Detect which cell encompasses the target text, then output its (x, y) center coordinate. 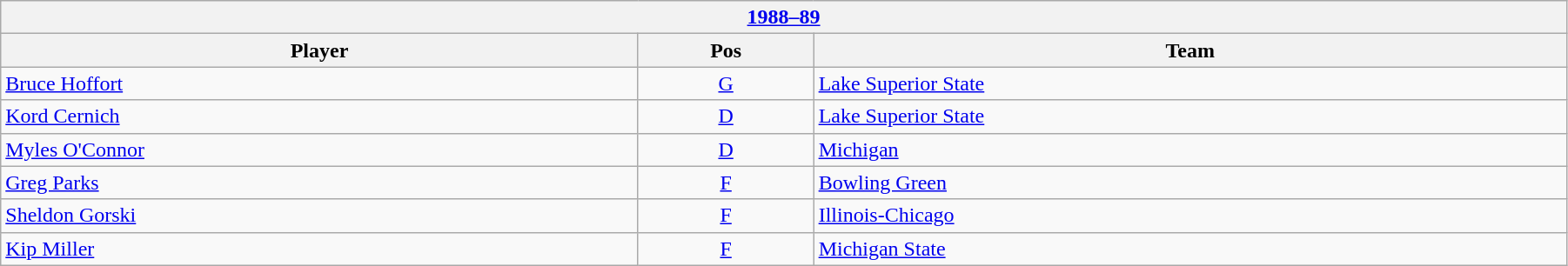
Illinois-Chicago (1190, 216)
Bruce Hoffort (319, 83)
Player (319, 50)
Pos (726, 50)
Kord Cernich (319, 116)
Team (1190, 50)
Myles O'Connor (319, 150)
Michigan (1190, 150)
Michigan State (1190, 249)
Kip Miller (319, 249)
Bowling Green (1190, 183)
Greg Parks (319, 183)
Sheldon Gorski (319, 216)
G (726, 83)
1988–89 (784, 17)
